Determine the (X, Y) coordinate at the center of the cell enclosing the given text.  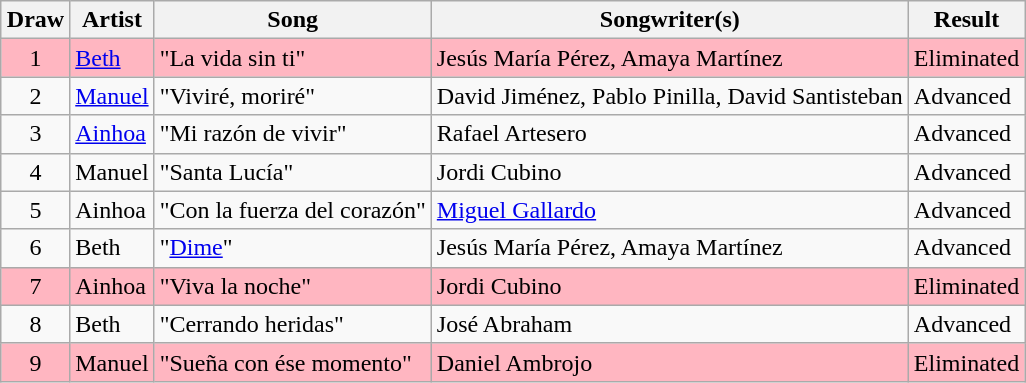
Daniel Ambrojo (670, 362)
Rafael Artesero (670, 134)
"Viviré, moriré" (292, 96)
"Sueña con ése momento" (292, 362)
José Abraham (670, 324)
8 (35, 324)
David Jiménez, Pablo Pinilla, David Santisteban (670, 96)
"Cerrando heridas" (292, 324)
4 (35, 172)
9 (35, 362)
"Santa Lucía" (292, 172)
"Viva la noche" (292, 286)
"Con la fuerza del corazón" (292, 210)
2 (35, 96)
Result (966, 20)
Draw (35, 20)
"La vida sin ti" (292, 58)
"Mi razón de vivir" (292, 134)
Song (292, 20)
Artist (112, 20)
1 (35, 58)
6 (35, 248)
3 (35, 134)
Songwriter(s) (670, 20)
5 (35, 210)
7 (35, 286)
"Dime" (292, 248)
Miguel Gallardo (670, 210)
